From the cell containing the given text, extract its center point as [X, Y] coordinate. 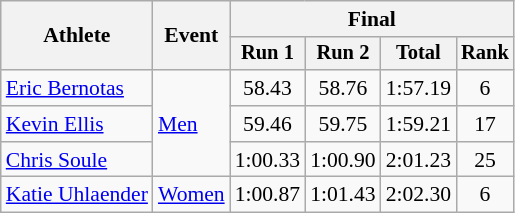
Event [192, 36]
1:01.43 [342, 195]
Katie Uhlaender [77, 195]
1:00.33 [268, 160]
Eric Bernotas [77, 88]
Total [418, 54]
1:00.90 [342, 160]
2:02.30 [418, 195]
Kevin Ellis [77, 124]
58.43 [268, 88]
Final [372, 19]
17 [485, 124]
Men [192, 124]
59.75 [342, 124]
25 [485, 160]
1:59.21 [418, 124]
Rank [485, 54]
Chris Soule [77, 160]
Run 1 [268, 54]
Athlete [77, 36]
1:00.87 [268, 195]
59.46 [268, 124]
1:57.19 [418, 88]
Women [192, 195]
2:01.23 [418, 160]
Run 2 [342, 54]
58.76 [342, 88]
